From the cell containing the given text, extract its center point as [X, Y] coordinate. 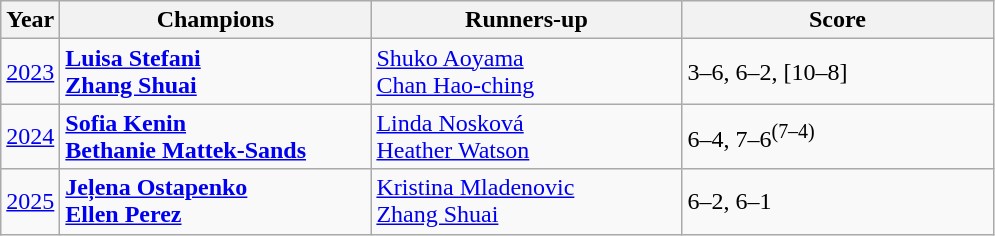
2024 [30, 136]
Sofia Kenin Bethanie Mattek-Sands [216, 136]
2023 [30, 72]
Luisa Stefani Zhang Shuai [216, 72]
3–6, 6–2, [10–8] [838, 72]
6–4, 7–6(7–4) [838, 136]
Shuko Aoyama Chan Hao-ching [526, 72]
Champions [216, 20]
Year [30, 20]
Runners-up [526, 20]
Kristina Mladenovic Zhang Shuai [526, 202]
Score [838, 20]
2025 [30, 202]
6–2, 6–1 [838, 202]
Jeļena Ostapenko Ellen Perez [216, 202]
Linda Nosková Heather Watson [526, 136]
